Return (x, y) of the center of cell containing provided text 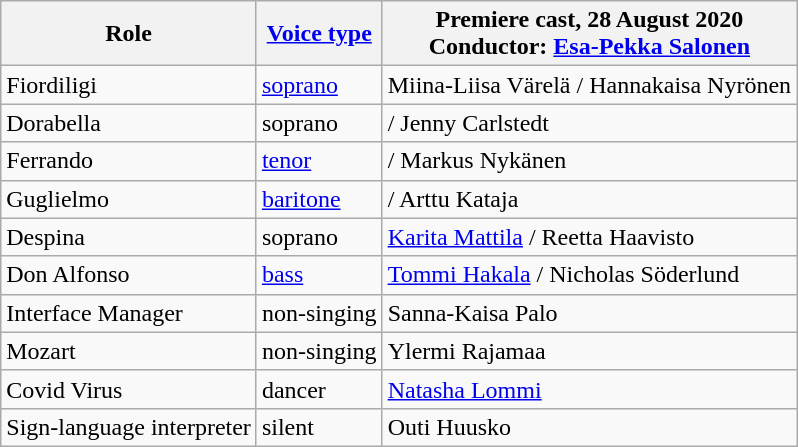
baritone (319, 199)
/ Arttu Kataja (589, 199)
Karita Mattila / Reetta Haavisto (589, 237)
Tommi Hakala / Nicholas Söderlund (589, 275)
dancer (319, 389)
Guglielmo (129, 199)
Fiordiligi (129, 85)
Ylermi Rajamaa (589, 351)
Interface Manager (129, 313)
/ Jenny Carlstedt (589, 123)
Sanna-Kaisa Palo (589, 313)
tenor (319, 161)
Outi Huusko (589, 427)
Miina-Liisa Värelä / Hannakaisa Nyrönen (589, 85)
Voice type (319, 34)
Despina (129, 237)
Don Alfonso (129, 275)
Role (129, 34)
Sign-language interpreter (129, 427)
/ Markus Nykänen (589, 161)
Premiere cast, 28 August 2020Conductor: Esa-Pekka Salonen (589, 34)
bass (319, 275)
Natasha Lommi (589, 389)
Dorabella (129, 123)
Covid Virus (129, 389)
silent (319, 427)
Mozart (129, 351)
Ferrando (129, 161)
